Return [x, y] of the center of cell containing provided text 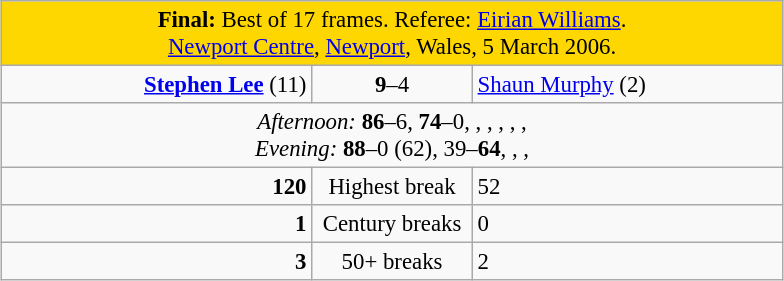
52 [628, 187]
Shaun Murphy (2) [628, 85]
Stephen Lee (11) [156, 85]
3 [156, 262]
2 [628, 262]
Afternoon: 86–6, 74–0, , , , , , Evening: 88–0 (62), 39–64, , , [392, 136]
9–4 [392, 85]
1 [156, 224]
Final: Best of 17 frames. Referee: Eirian Williams.Newport Centre, Newport, Wales, 5 March 2006. [392, 34]
0 [628, 224]
Century breaks [392, 224]
50+ breaks [392, 262]
120 [156, 187]
Highest break [392, 187]
